Return the (x, y) coordinate for the center point of the cell that contains the specified text.  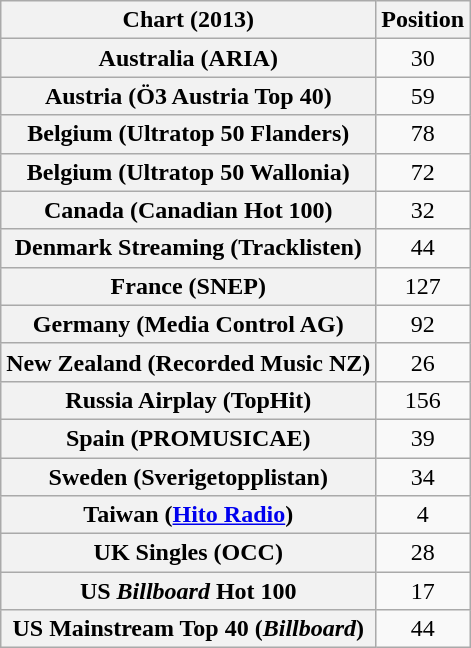
92 (423, 324)
34 (423, 477)
Sweden (Sverigetopplistan) (188, 477)
France (SNEP) (188, 286)
59 (423, 96)
US Mainstream Top 40 (Billboard) (188, 629)
New Zealand (Recorded Music NZ) (188, 362)
US Billboard Hot 100 (188, 591)
Position (423, 20)
Denmark Streaming (Tracklisten) (188, 248)
Belgium (Ultratop 50 Flanders) (188, 134)
Australia (ARIA) (188, 58)
Spain (PROMUSICAE) (188, 438)
156 (423, 400)
Chart (2013) (188, 20)
Austria (Ö3 Austria Top 40) (188, 96)
Belgium (Ultratop 50 Wallonia) (188, 172)
Russia Airplay (TopHit) (188, 400)
Canada (Canadian Hot 100) (188, 210)
127 (423, 286)
30 (423, 58)
78 (423, 134)
UK Singles (OCC) (188, 553)
17 (423, 591)
4 (423, 515)
Germany (Media Control AG) (188, 324)
Taiwan (Hito Radio) (188, 515)
72 (423, 172)
26 (423, 362)
28 (423, 553)
32 (423, 210)
39 (423, 438)
